Detect which cell encompasses the target text, then output its [x, y] center coordinate. 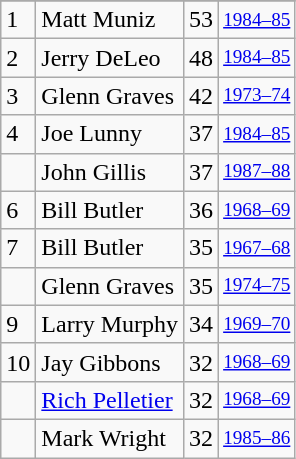
36 [202, 210]
1 [18, 20]
1967–68 [257, 248]
Jay Gibbons [110, 362]
1985–86 [257, 438]
10 [18, 362]
Rich Pelletier [110, 400]
1973–74 [257, 96]
6 [18, 210]
Mark Wright [110, 438]
1974–75 [257, 286]
53 [202, 20]
Jerry DeLeo [110, 58]
John Gillis [110, 172]
34 [202, 324]
2 [18, 58]
1969–70 [257, 324]
9 [18, 324]
7 [18, 248]
Matt Muniz [110, 20]
Joe Lunny [110, 134]
Larry Murphy [110, 324]
4 [18, 134]
48 [202, 58]
3 [18, 96]
1987–88 [257, 172]
42 [202, 96]
